Locate the cell with the specified text and output its [x, y] center coordinate. 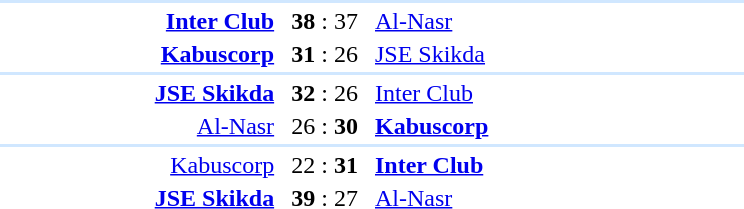
38 : 37 [325, 21]
32 : 26 [325, 93]
22 : 31 [325, 165]
31 : 26 [325, 54]
26 : 30 [325, 126]
